Scan for the cell matching the given text and deliver its (X, Y) coordinate at center. 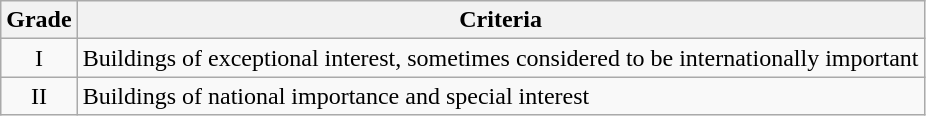
Criteria (500, 20)
Buildings of exceptional interest, sometimes considered to be internationally important (500, 58)
Grade (39, 20)
I (39, 58)
II (39, 96)
Buildings of national importance and special interest (500, 96)
